Extract the (x, y) coordinate from the center of the cell holding the provided text.  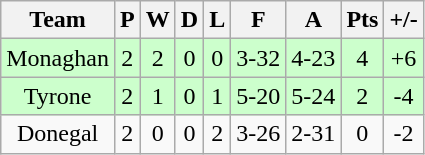
A (314, 20)
Team (58, 20)
Monaghan (58, 58)
4-23 (314, 58)
3-26 (258, 134)
F (258, 20)
Donegal (58, 134)
+6 (404, 58)
Tyrone (58, 96)
-2 (404, 134)
P (127, 20)
3-32 (258, 58)
+/- (404, 20)
W (158, 20)
5-24 (314, 96)
4 (362, 58)
-4 (404, 96)
2-31 (314, 134)
L (218, 20)
Pts (362, 20)
5-20 (258, 96)
D (189, 20)
